Locate the cell with the specified text and output its (X, Y) center coordinate. 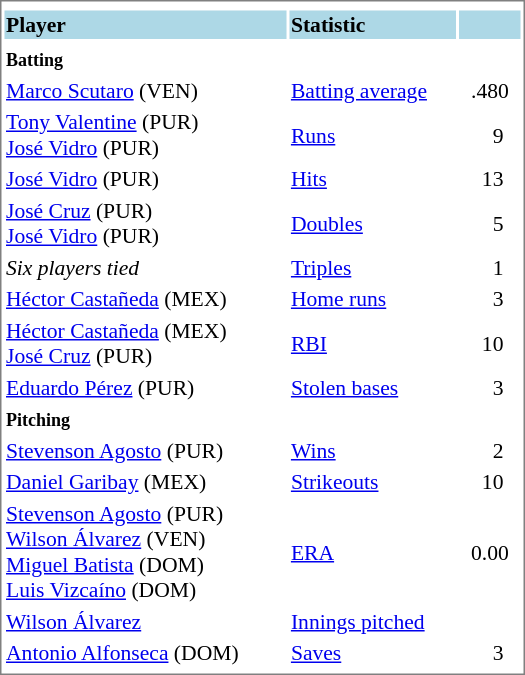
Runs (372, 135)
9 (490, 135)
ERA (372, 552)
2 (490, 450)
Statistic (372, 24)
Doubles (372, 223)
Eduardo Pérez (PUR) (145, 388)
Home runs (372, 299)
Hits (372, 179)
José Cruz (PUR)José Vidro (PUR) (145, 223)
Six players tied (145, 268)
Héctor Castañeda (MEX)José Cruz (PUR) (145, 343)
5 (490, 223)
José Vidro (PUR) (145, 179)
Player (145, 24)
Batting (145, 59)
RBI (372, 343)
Antonio Alfonseca (DOM) (145, 653)
Marco Scutaro (VEN) (145, 90)
Innings pitched (372, 622)
Stolen bases (372, 388)
13 (490, 179)
Tony Valentine (PUR)José Vidro (PUR) (145, 135)
0.00 (490, 552)
.480 (490, 90)
Triples (372, 268)
Stevenson Agosto (PUR)Wilson Álvarez (VEN)Miguel Batista (DOM)Luis Vizcaíno (DOM) (145, 552)
Batting average (372, 90)
Pitching (145, 419)
Héctor Castañeda (MEX) (145, 299)
Wilson Álvarez (145, 622)
Strikeouts (372, 482)
Daniel Garibay (MEX) (145, 482)
Wins (372, 450)
1 (490, 268)
Saves (372, 653)
Stevenson Agosto (PUR) (145, 450)
